From the cell containing the given text, extract its center point as [x, y] coordinate. 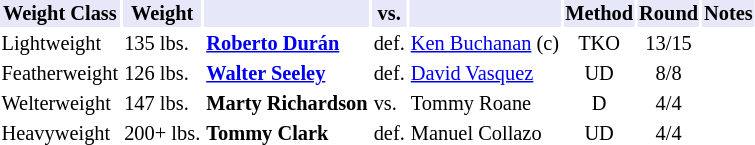
147 lbs. [162, 104]
13/15 [669, 44]
D [600, 104]
Tommy Roane [484, 104]
Ken Buchanan (c) [484, 44]
Roberto Durán [287, 44]
Welterweight [60, 104]
David Vasquez [484, 74]
UD [600, 74]
126 lbs. [162, 74]
Weight [162, 14]
Featherweight [60, 74]
Round [669, 14]
135 lbs. [162, 44]
Method [600, 14]
Lightweight [60, 44]
Marty Richardson [287, 104]
4/4 [669, 104]
Weight Class [60, 14]
TKO [600, 44]
8/8 [669, 74]
Walter Seeley [287, 74]
Notes [729, 14]
